Locate the cell with the specified text and output its (X, Y) center coordinate. 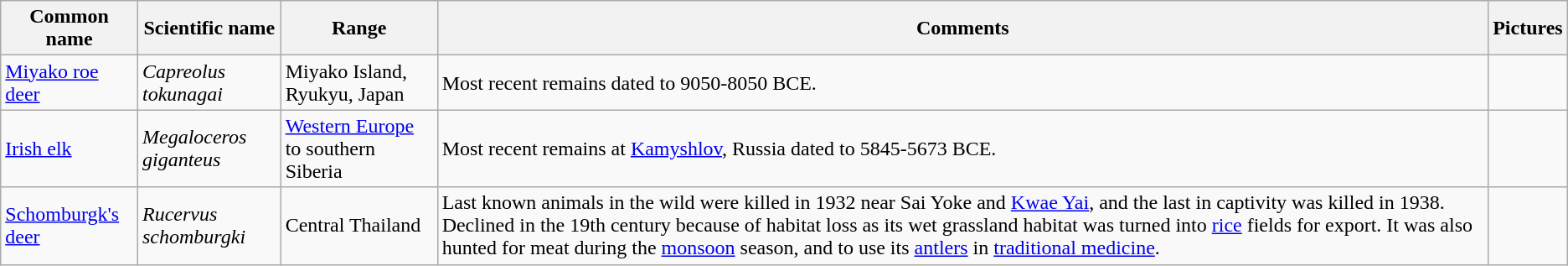
Miyako Island, Ryukyu, Japan (358, 82)
Rucervus schomburgki (209, 226)
Common name (70, 29)
Schomburgk's deer (70, 226)
Most recent remains dated to 9050-8050 BCE. (963, 82)
Most recent remains at Kamyshlov, Russia dated to 5845-5673 BCE. (963, 149)
Pictures (1528, 29)
Western Europe to southern Siberia (358, 149)
Megaloceros giganteus (209, 149)
Comments (963, 29)
Scientific name (209, 29)
Range (358, 29)
Miyako roe deer (70, 82)
Capreolus tokunagai (209, 82)
Central Thailand (358, 226)
Irish elk (70, 149)
